From the cell containing the given text, extract its center point as [x, y] coordinate. 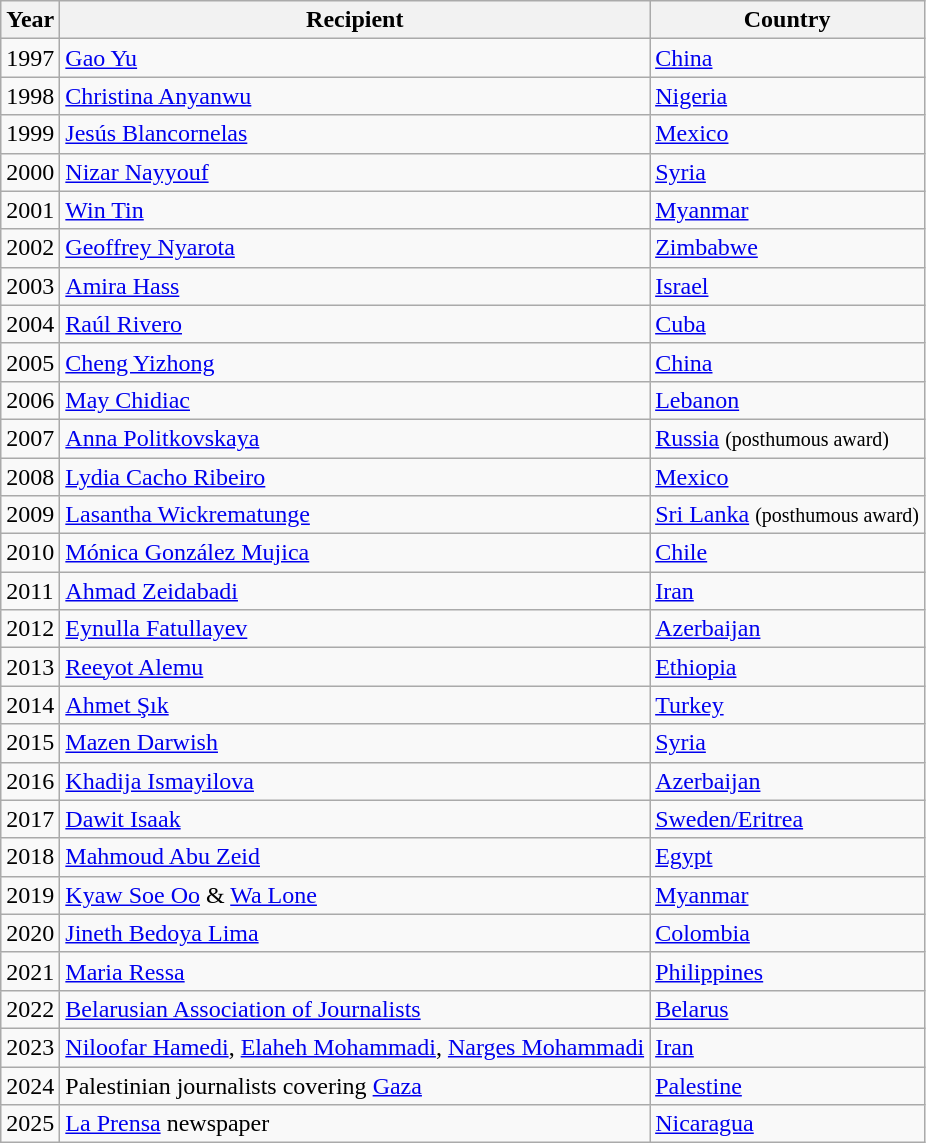
Win Tin [355, 210]
2023 [30, 1047]
2022 [30, 1009]
Cuba [788, 324]
Mazen Darwish [355, 743]
Amira Hass [355, 286]
La Prensa newspaper [355, 1124]
2021 [30, 971]
2002 [30, 248]
Gao Yu [355, 58]
Lasantha Wickrematunge [355, 515]
Jineth Bedoya Lima [355, 933]
Ahmad Zeidabadi [355, 591]
2017 [30, 819]
Belarusian Association of Journalists [355, 1009]
Nigeria [788, 96]
Christina Anyanwu [355, 96]
Belarus [788, 1009]
1998 [30, 96]
Mahmoud Abu Zeid [355, 857]
Israel [788, 286]
2003 [30, 286]
Year [30, 20]
2006 [30, 400]
Ethiopia [788, 667]
Ahmet Şık [355, 705]
1997 [30, 58]
Dawit Isaak [355, 819]
2024 [30, 1085]
2011 [30, 591]
Nicaragua [788, 1124]
Country [788, 20]
Turkey [788, 705]
2008 [30, 477]
2014 [30, 705]
2005 [30, 362]
2020 [30, 933]
Eynulla Fatullayev [355, 629]
Geoffrey Nyarota [355, 248]
2010 [30, 553]
Chile [788, 553]
Niloofar Hamedi, Elaheh Mohammadi, Narges Mohammadi [355, 1047]
Mónica González Mujica [355, 553]
Palestine [788, 1085]
Sweden/Eritrea [788, 819]
Raúl Rivero [355, 324]
2001 [30, 210]
Palestinian journalists covering Gaza [355, 1085]
2004 [30, 324]
Anna Politkovskaya [355, 438]
Khadija Ismayilova [355, 781]
Maria Ressa [355, 971]
2016 [30, 781]
Cheng Yizhong [355, 362]
Nizar Nayyouf [355, 172]
May Chidiac [355, 400]
Russia (posthumous award) [788, 438]
Jesús Blancornelas [355, 134]
2000 [30, 172]
Lebanon [788, 400]
Lydia Cacho Ribeiro [355, 477]
2012 [30, 629]
2019 [30, 895]
2013 [30, 667]
2009 [30, 515]
Recipient [355, 20]
2015 [30, 743]
Philippines [788, 971]
1999 [30, 134]
Reeyot Alemu [355, 667]
Sri Lanka (posthumous award) [788, 515]
Kyaw Soe Oo & Wa Lone [355, 895]
Egypt [788, 857]
2018 [30, 857]
2007 [30, 438]
Colombia [788, 933]
2025 [30, 1124]
Zimbabwe [788, 248]
